Pinpoint the cell where the given text exists, returning its (X, Y) midpoint coordinate. 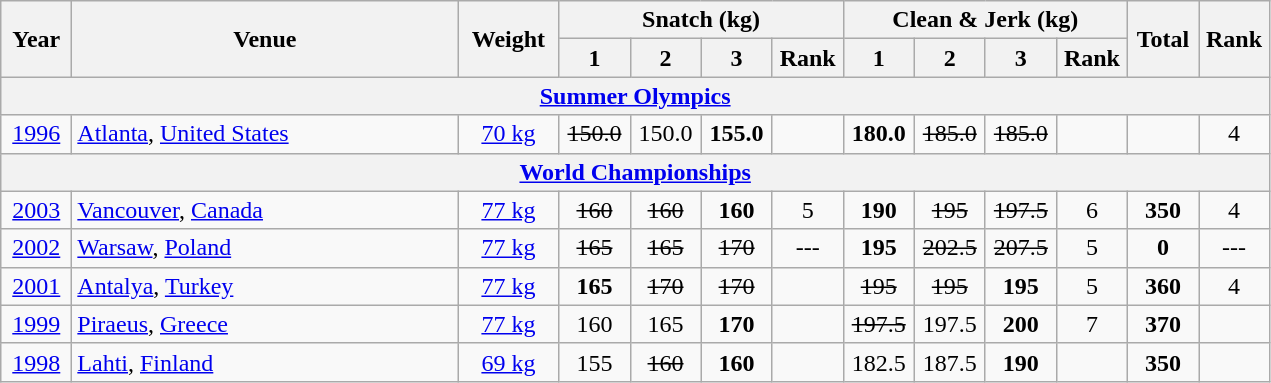
182.5 (878, 362)
7 (1092, 324)
Atlanta, United States (265, 134)
360 (1162, 286)
1999 (36, 324)
Vancouver, Canada (265, 210)
2001 (36, 286)
6 (1092, 210)
1998 (36, 362)
69 kg (508, 362)
1996 (36, 134)
Piraeus, Greece (265, 324)
Venue (265, 39)
2002 (36, 248)
Year (36, 39)
155.0 (736, 134)
155 (594, 362)
70 kg (508, 134)
Clean & Jerk (kg) (985, 20)
Lahti, Finland (265, 362)
370 (1162, 324)
202.5 (950, 248)
Weight (508, 39)
2003 (36, 210)
187.5 (950, 362)
Summer Olympics (636, 96)
200 (1020, 324)
207.5 (1020, 248)
Total (1162, 39)
Antalya, Turkey (265, 286)
World Championships (636, 172)
0 (1162, 248)
180.0 (878, 134)
Snatch (kg) (701, 20)
Warsaw, Poland (265, 248)
